Scan for the cell matching the given text and deliver its [x, y] coordinate at center. 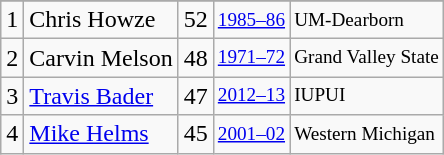
45 [196, 134]
2001–02 [251, 134]
Carvin Melson [101, 58]
Chris Howze [101, 20]
47 [196, 96]
2012–13 [251, 96]
2 [12, 58]
Western Michigan [367, 134]
3 [12, 96]
4 [12, 134]
52 [196, 20]
48 [196, 58]
1985–86 [251, 20]
Grand Valley State [367, 58]
UM-Dearborn [367, 20]
1 [12, 20]
IUPUI [367, 96]
1971–72 [251, 58]
Mike Helms [101, 134]
Travis Bader [101, 96]
